Provide the (x, y) coordinate of the cell's center where the given text is located.  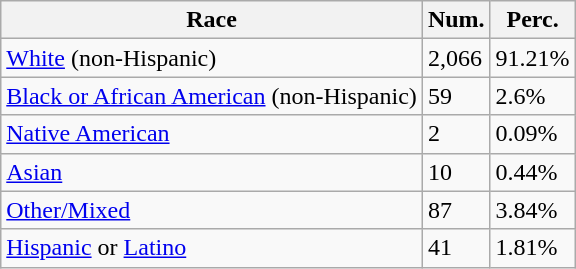
87 (456, 210)
Black or African American (non-Hispanic) (212, 96)
Hispanic or Latino (212, 248)
10 (456, 172)
2.6% (532, 96)
Asian (212, 172)
White (non-Hispanic) (212, 58)
2 (456, 134)
2,066 (456, 58)
1.81% (532, 248)
0.09% (532, 134)
41 (456, 248)
59 (456, 96)
Race (212, 20)
Perc. (532, 20)
3.84% (532, 210)
0.44% (532, 172)
Num. (456, 20)
Other/Mixed (212, 210)
91.21% (532, 58)
Native American (212, 134)
